Determine the [x, y] coordinate at the center of the cell enclosing the given text.  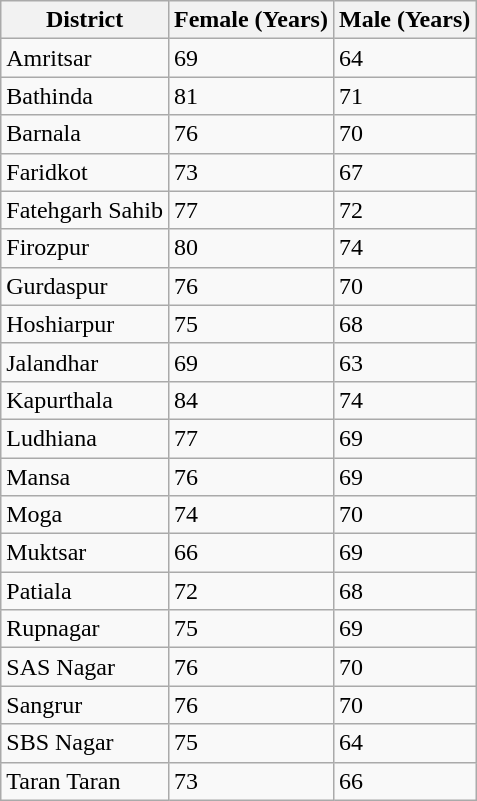
67 [404, 172]
Amritsar [85, 58]
Male (Years) [404, 20]
Hoshiarpur [85, 324]
SAS Nagar [85, 667]
84 [250, 400]
Muktsar [85, 553]
Jalandhar [85, 362]
Ludhiana [85, 438]
Faridkot [85, 172]
Barnala [85, 134]
SBS Nagar [85, 743]
Mansa [85, 477]
District [85, 20]
Kapurthala [85, 400]
71 [404, 96]
81 [250, 96]
Sangrur [85, 705]
Bathinda [85, 96]
Firozpur [85, 248]
Rupnagar [85, 629]
Taran Taran [85, 781]
Female (Years) [250, 20]
Gurdaspur [85, 286]
Fatehgarh Sahib [85, 210]
Patiala [85, 591]
Moga [85, 515]
63 [404, 362]
80 [250, 248]
